Determine the (x, y) coordinate at the center of the cell enclosing the given text.  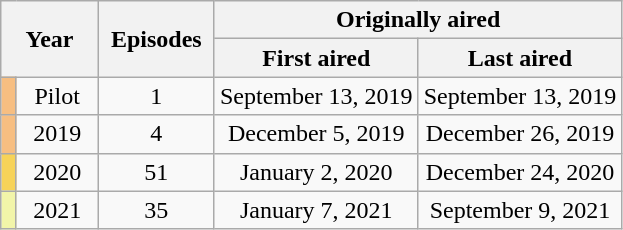
December 5, 2019 (316, 134)
Year (50, 39)
Pilot (57, 96)
2020 (57, 172)
January 2, 2020 (316, 172)
January 7, 2021 (316, 210)
Originally aired (418, 20)
35 (156, 210)
1 (156, 96)
Last aired (520, 58)
September 9, 2021 (520, 210)
First aired (316, 58)
2021 (57, 210)
December 24, 2020 (520, 172)
4 (156, 134)
Episodes (156, 39)
2019 (57, 134)
51 (156, 172)
December 26, 2019 (520, 134)
